Capture the cell that displays the provided text and extract its [x, y] central coordinate. 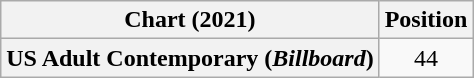
Position [426, 20]
44 [426, 58]
Chart (2021) [190, 20]
US Adult Contemporary (Billboard) [190, 58]
